Scan for the cell matching the given text and deliver its (X, Y) coordinate at center. 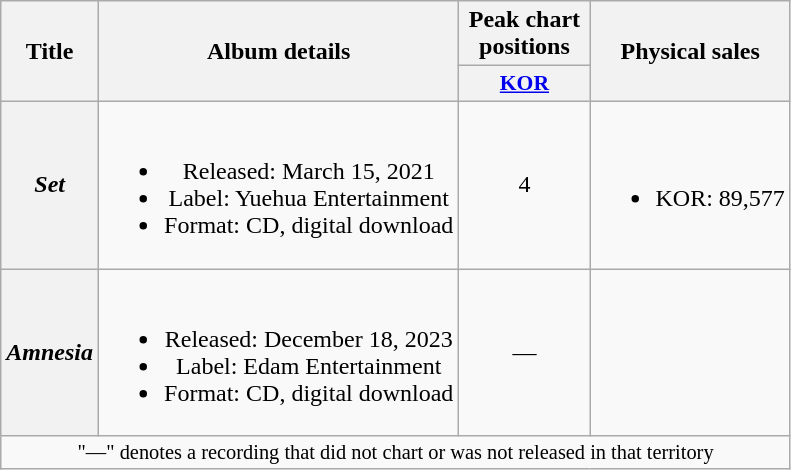
KOR: 89,577 (690, 184)
Set (50, 184)
Title (50, 52)
Album details (279, 52)
Physical sales (690, 52)
Peak chart positions (524, 34)
Amnesia (50, 352)
Released: March 15, 2021Label: Yuehua EntertainmentFormat: CD, digital download (279, 184)
Released: December 18, 2023Label: Edam EntertainmentFormat: CD, digital download (279, 352)
KOR (524, 84)
— (524, 352)
4 (524, 184)
"—" denotes a recording that did not chart or was not released in that territory (396, 453)
